For the text-containing cell, return its midpoint in (X, Y) coordinate format. 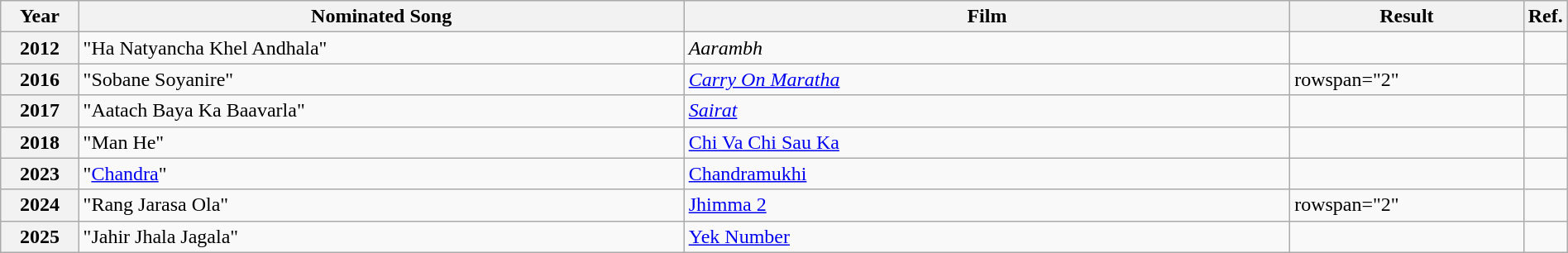
Year (40, 17)
2025 (40, 236)
Chi Va Chi Sau Ka (987, 142)
Aarambh (987, 48)
Nominated Song (381, 17)
Carry On Maratha (987, 79)
"Aatach Baya Ka Baavarla" (381, 111)
2012 (40, 48)
"Man He" (381, 142)
"Rang Jarasa Ola" (381, 205)
Jhimma 2 (987, 205)
2024 (40, 205)
"Jahir Jhala Jagala" (381, 236)
Ref. (1545, 17)
"Chandra" (381, 174)
Result (1408, 17)
Film (987, 17)
2018 (40, 142)
"Sobane Soyanire" (381, 79)
"Ha Natyancha Khel Andhala" (381, 48)
Sairat (987, 111)
2023 (40, 174)
Chandramukhi (987, 174)
Yek Number (987, 236)
2016 (40, 79)
2017 (40, 111)
